Detect which cell encompasses the target text, then output its [x, y] center coordinate. 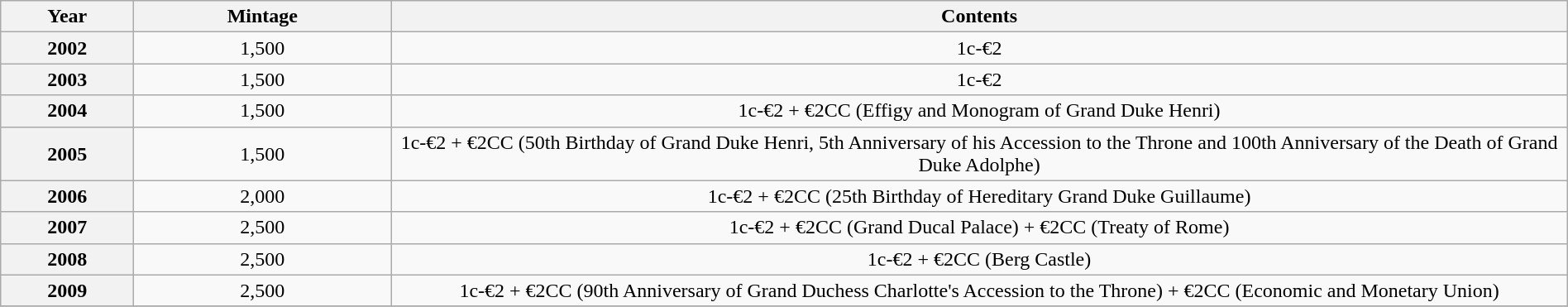
1c-€2 + €2CC (Berg Castle) [979, 259]
2004 [68, 111]
Contents [979, 17]
1c-€2 + €2CC (Grand Ducal Palace) + €2CC (Treaty of Rome) [979, 228]
1c-€2 + €2CC (90th Anniversary of Grand Duchess Charlotte's Accession to the Throne) + €2CC (Economic and Monetary Union) [979, 290]
Year [68, 17]
2,000 [263, 196]
2006 [68, 196]
2002 [68, 48]
2007 [68, 228]
1c-€2 + €2CC (Effigy and Monogram of Grand Duke Henri) [979, 111]
2005 [68, 154]
2009 [68, 290]
Mintage [263, 17]
2003 [68, 79]
2008 [68, 259]
1c-€2 + €2CC (25th Birthday of Hereditary Grand Duke Guillaume) [979, 196]
